Search for the cell housing the specified text and yield its (x, y) center coordinate. 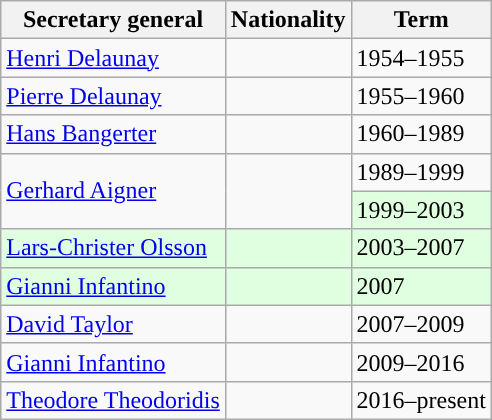
2016–present (421, 400)
Lars-Christer Olsson (114, 248)
Pierre Delaunay (114, 96)
1955–1960 (421, 96)
Secretary general (114, 20)
2007–2009 (421, 324)
2009–2016 (421, 362)
Gerhard Aigner (114, 191)
Henri Delaunay (114, 58)
1954–1955 (421, 58)
David Taylor (114, 324)
Hans Bangerter (114, 134)
2003–2007 (421, 248)
1999–2003 (421, 210)
2007 (421, 286)
Term (421, 20)
1989–1999 (421, 172)
Theodore Theodoridis (114, 400)
1960–1989 (421, 134)
Nationality (288, 20)
